Output the [x, y] coordinate of the center of the cell containing the given text.  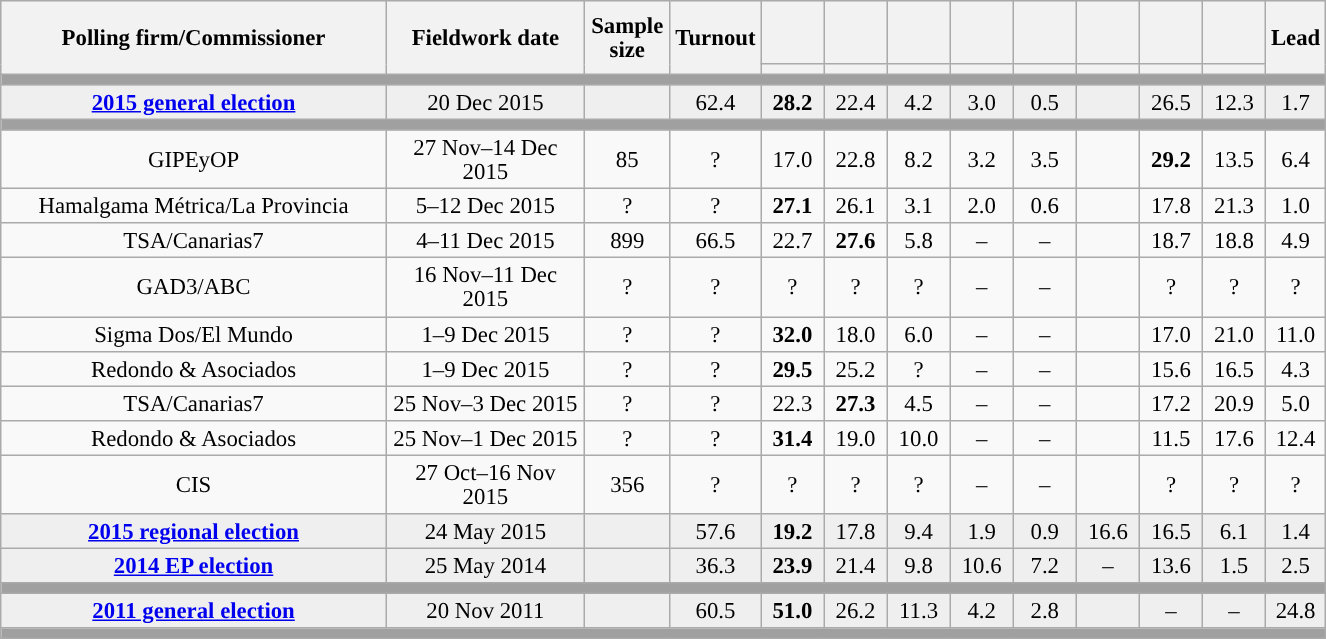
9.8 [918, 566]
27 Oct–16 Nov 2015 [485, 484]
10.6 [982, 566]
899 [627, 242]
32.0 [792, 334]
13.6 [1170, 566]
5–12 Dec 2015 [485, 206]
6.0 [918, 334]
GIPEyOP [194, 160]
Turnout [716, 38]
25 May 2014 [485, 566]
2011 general election [194, 610]
62.4 [716, 102]
23.9 [792, 566]
19.0 [856, 438]
3.0 [982, 102]
GAD3/ABC [194, 288]
24 May 2015 [485, 532]
24.8 [1296, 610]
85 [627, 160]
25 Nov–3 Dec 2015 [485, 404]
Fieldwork date [485, 38]
66.5 [716, 242]
26.2 [856, 610]
2014 EP election [194, 566]
Hamalgama Métrica/La Provincia [194, 206]
22.3 [792, 404]
11.3 [918, 610]
22.4 [856, 102]
0.9 [1044, 532]
18.0 [856, 334]
29.5 [792, 368]
36.3 [716, 566]
28.2 [792, 102]
4.3 [1296, 368]
10.0 [918, 438]
CIS [194, 484]
25.2 [856, 368]
25 Nov–1 Dec 2015 [485, 438]
Lead [1296, 38]
2.5 [1296, 566]
6.4 [1296, 160]
26.5 [1170, 102]
27.1 [792, 206]
27.3 [856, 404]
1.5 [1234, 566]
16 Nov–11 Dec 2015 [485, 288]
356 [627, 484]
1.0 [1296, 206]
9.4 [918, 532]
21.3 [1234, 206]
2.8 [1044, 610]
2.0 [982, 206]
1.7 [1296, 102]
18.8 [1234, 242]
17.6 [1234, 438]
3.5 [1044, 160]
Sample size [627, 38]
18.7 [1170, 242]
5.0 [1296, 404]
6.1 [1234, 532]
0.5 [1044, 102]
27 Nov–14 Dec 2015 [485, 160]
12.3 [1234, 102]
3.2 [982, 160]
21.0 [1234, 334]
4.9 [1296, 242]
11.5 [1170, 438]
20 Nov 2011 [485, 610]
22.8 [856, 160]
3.1 [918, 206]
20.9 [1234, 404]
0.6 [1044, 206]
26.1 [856, 206]
20 Dec 2015 [485, 102]
4.5 [918, 404]
1.9 [982, 532]
51.0 [792, 610]
1.4 [1296, 532]
5.8 [918, 242]
15.6 [1170, 368]
12.4 [1296, 438]
8.2 [918, 160]
Polling firm/Commissioner [194, 38]
57.6 [716, 532]
29.2 [1170, 160]
16.6 [1108, 532]
27.6 [856, 242]
22.7 [792, 242]
21.4 [856, 566]
4–11 Dec 2015 [485, 242]
2015 general election [194, 102]
31.4 [792, 438]
Sigma Dos/El Mundo [194, 334]
2015 regional election [194, 532]
7.2 [1044, 566]
17.2 [1170, 404]
11.0 [1296, 334]
19.2 [792, 532]
13.5 [1234, 160]
60.5 [716, 610]
